Extract the [x, y] coordinate from the center of the cell holding the provided text.  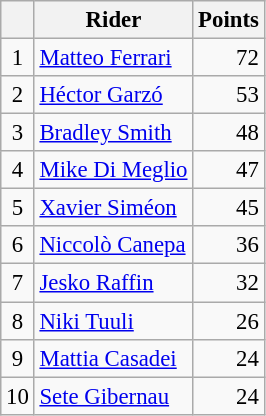
Héctor Garzó [114, 95]
4 [18, 170]
3 [18, 133]
8 [18, 321]
Matteo Ferrari [114, 58]
53 [228, 95]
Rider [114, 20]
1 [18, 58]
Mike Di Meglio [114, 170]
Jesko Raffin [114, 283]
6 [18, 245]
Mattia Casadei [114, 358]
47 [228, 170]
72 [228, 58]
Bradley Smith [114, 133]
32 [228, 283]
Sete Gibernau [114, 396]
36 [228, 245]
Xavier Siméon [114, 208]
26 [228, 321]
5 [18, 208]
2 [18, 95]
45 [228, 208]
7 [18, 283]
9 [18, 358]
48 [228, 133]
Niki Tuuli [114, 321]
10 [18, 396]
Niccolò Canepa [114, 245]
Points [228, 20]
